Search for the cell housing the specified text and yield its (X, Y) center coordinate. 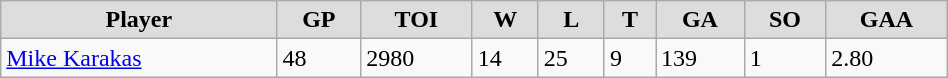
139 (700, 58)
SO (784, 20)
48 (319, 58)
14 (505, 58)
W (505, 20)
Player (139, 20)
2980 (416, 58)
L (571, 20)
9 (630, 58)
GAA (887, 20)
TOI (416, 20)
GP (319, 20)
T (630, 20)
GA (700, 20)
2.80 (887, 58)
25 (571, 58)
Mike Karakas (139, 58)
1 (784, 58)
